Extract the (X, Y) coordinate from the center of the cell holding the provided text.  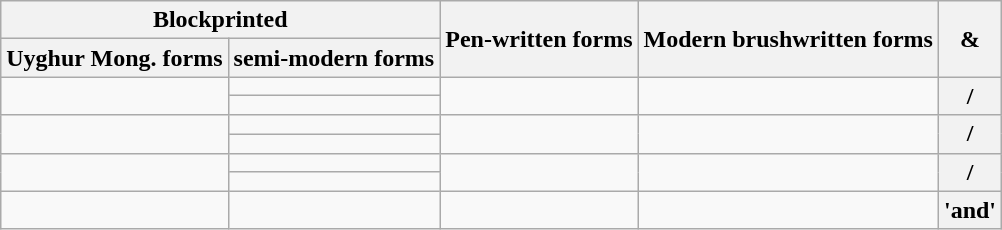
'and' (970, 210)
Pen-written forms (539, 39)
& (970, 39)
Modern brushwritten forms (788, 39)
Uyghur Mong. forms (114, 58)
Blockprinted (220, 20)
semi-modern forms (334, 58)
